Output the (X, Y) coordinate of the center of the cell containing the given text.  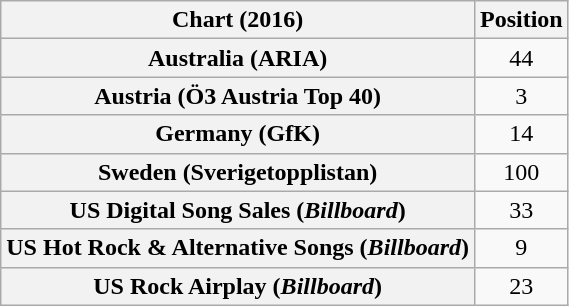
US Hot Rock & Alternative Songs (Billboard) (238, 248)
Australia (ARIA) (238, 58)
23 (521, 286)
US Digital Song Sales (Billboard) (238, 210)
US Rock Airplay (Billboard) (238, 286)
Position (521, 20)
33 (521, 210)
Chart (2016) (238, 20)
Germany (GfK) (238, 134)
14 (521, 134)
3 (521, 96)
Sweden (Sverigetopplistan) (238, 172)
9 (521, 248)
44 (521, 58)
100 (521, 172)
Austria (Ö3 Austria Top 40) (238, 96)
